For the text-containing cell, return its midpoint in [x, y] coordinate format. 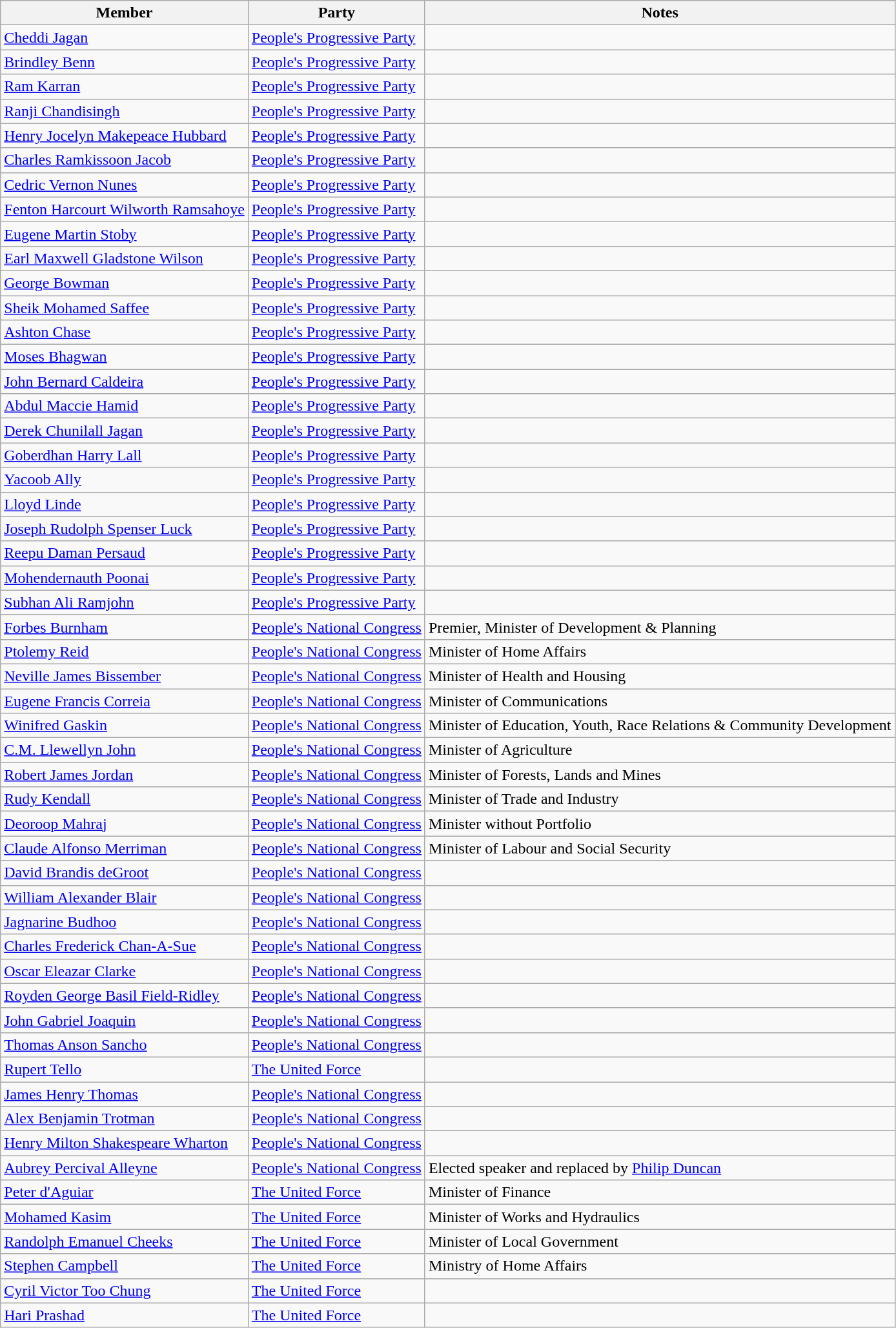
George Bowman [125, 283]
Robert James Jordan [125, 775]
Forbes Burnham [125, 627]
Rudy Kendall [125, 799]
Charles Ramkissoon Jacob [125, 160]
Sheik Mohamed Saffee [125, 308]
Ranji Chandisingh [125, 111]
Ram Karran [125, 87]
Deoroop Mahraj [125, 824]
Notes [660, 13]
Party [336, 13]
Charles Frederick Chan-A-Sue [125, 946]
Minister of Communications [660, 700]
Minister of Works and Hydraulics [660, 1217]
Earl Maxwell Gladstone Wilson [125, 258]
Peter d'Aguiar [125, 1192]
Royden George Basil Field-Ridley [125, 996]
Oscar Eleazar Clarke [125, 971]
Yacoob Ally [125, 480]
Minister of Forests, Lands and Mines [660, 775]
Minister of Home Affairs [660, 651]
Ministry of Home Affairs [660, 1266]
Ashton Chase [125, 332]
C.M. Llewellyn John [125, 750]
Minister of Health and Housing [660, 676]
Stephen Campbell [125, 1266]
Minister of Trade and Industry [660, 799]
Minister without Portfolio [660, 824]
Mohamed Kasim [125, 1217]
Eugene Francis Correia [125, 700]
Jagnarine Budhoo [125, 922]
Elected speaker and replaced by Philip Duncan [660, 1168]
Cyril Victor Too Chung [125, 1291]
Rupert Tello [125, 1069]
Cheddi Jagan [125, 37]
Brindley Benn [125, 62]
Winifred Gaskin [125, 726]
Ptolemy Reid [125, 651]
James Henry Thomas [125, 1094]
Abdul Maccie Hamid [125, 406]
Lloyd Linde [125, 504]
John Gabriel Joaquin [125, 1020]
Hari Prashad [125, 1315]
Subhan Ali Ramjohn [125, 602]
Minister of Local Government [660, 1241]
David Brandis deGroot [125, 873]
Member [125, 13]
Minister of Agriculture [660, 750]
Henry Jocelyn Makepeace Hubbard [125, 136]
Moses Bhagwan [125, 357]
Eugene Martin Stoby [125, 234]
Mohendernauth Poonai [125, 578]
Thomas Anson Sancho [125, 1045]
Minister of Education, Youth, Race Relations & Community Development [660, 726]
Derek Chunilall Jagan [125, 431]
John Bernard Caldeira [125, 382]
Joseph Rudolph Spenser Luck [125, 529]
Fenton Harcourt Wilworth Ramsahoye [125, 209]
Alex Benjamin Trotman [125, 1119]
William Alexander Blair [125, 897]
Reepu Daman Persaud [125, 553]
Henry Milton Shakespeare Wharton [125, 1143]
Aubrey Percival Alleyne [125, 1168]
Goberdhan Harry Lall [125, 455]
Minister of Finance [660, 1192]
Randolph Emanuel Cheeks [125, 1241]
Minister of Labour and Social Security [660, 848]
Neville James Bissember [125, 676]
Cedric Vernon Nunes [125, 185]
Premier, Minister of Development & Planning [660, 627]
Claude Alfonso Merriman [125, 848]
